Return the [X, Y] coordinate for the center point of the cell that contains the specified text.  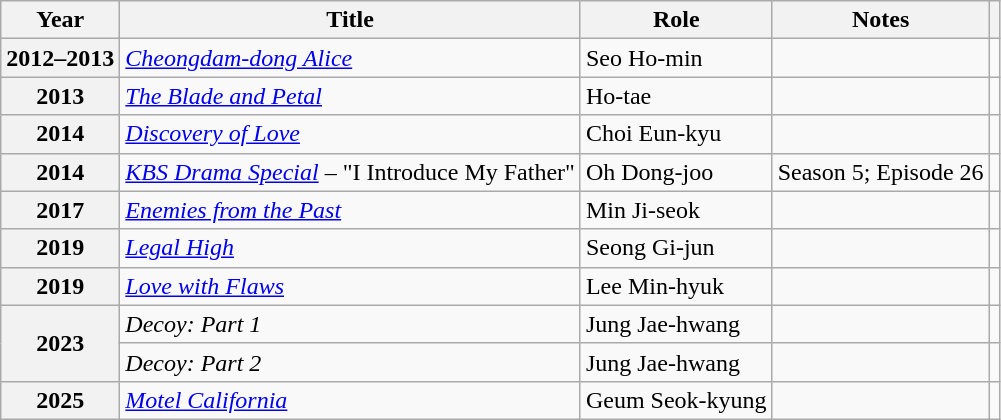
Title [350, 20]
Geum Seok-kyung [676, 400]
Season 5; Episode 26 [880, 172]
Choi Eun-kyu [676, 134]
Enemies from the Past [350, 210]
Decoy: Part 2 [350, 362]
Oh Dong-joo [676, 172]
Discovery of Love [350, 134]
2023 [60, 343]
Year [60, 20]
Seo Ho-min [676, 58]
2012–2013 [60, 58]
Seong Gi-jun [676, 248]
2017 [60, 210]
Cheongdam-dong Alice [350, 58]
Role [676, 20]
Motel California [350, 400]
The Blade and Petal [350, 96]
2013 [60, 96]
Ho-tae [676, 96]
Decoy: Part 1 [350, 324]
Love with Flaws [350, 286]
Legal High [350, 248]
2025 [60, 400]
Notes [880, 20]
Min Ji-seok [676, 210]
KBS Drama Special – "I Introduce My Father" [350, 172]
Lee Min-hyuk [676, 286]
